Return the (X, Y) coordinate for the center point of the cell that contains the specified text.  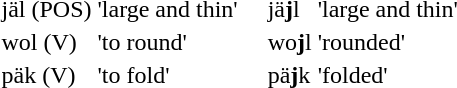
'to round' (168, 42)
wol (V) (46, 42)
wojl (290, 42)
